Pinpoint the cell where the given text exists, returning its (x, y) midpoint coordinate. 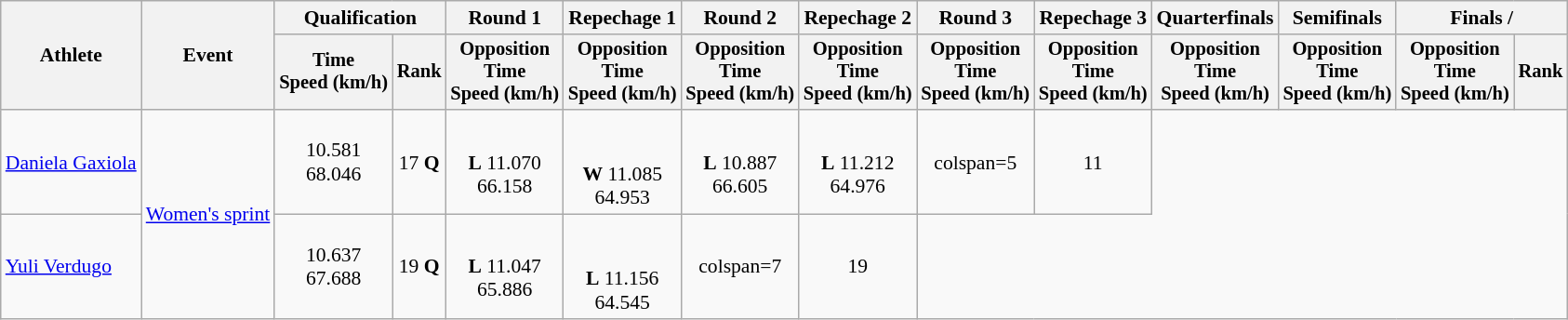
Round 2 (740, 18)
10.63767.688 (333, 267)
Round 3 (977, 18)
L 10.88766.605 (740, 162)
Quarterfinals (1216, 18)
TimeSpeed (km/h) (333, 73)
Repechage 3 (1094, 18)
L 11.21264.976 (857, 162)
L 11.04765.886 (504, 267)
Event (208, 56)
10.58168.046 (333, 162)
colspan=7 (740, 267)
11 (1094, 162)
19 (857, 267)
17 Q (419, 162)
L 11.07066.158 (504, 162)
Finals / (1482, 18)
L 11.15664.545 (623, 267)
Round 1 (504, 18)
Women's sprint (208, 214)
Yuli Verdugo (71, 267)
Daniela Gaxiola (71, 162)
Semifinals (1337, 18)
colspan=5 (977, 162)
Repechage 1 (623, 18)
Athlete (71, 56)
19 Q (419, 267)
Repechage 2 (857, 18)
Qualification (360, 18)
W 11.08564.953 (623, 162)
